Find where the given text appears and provide that cell's center as (X, Y) coordinate. 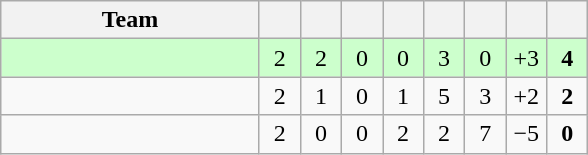
5 (444, 96)
4 (568, 58)
−5 (526, 134)
+2 (526, 96)
7 (486, 134)
Team (130, 20)
+3 (526, 58)
